Provide the [x, y] coordinate of the cell's center where the given text is located.  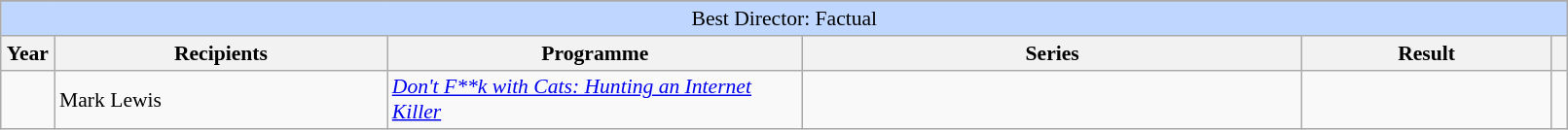
Mark Lewis [221, 99]
Don't F**k with Cats: Hunting an Internet Killer [596, 99]
Programme [596, 53]
Best Director: Factual [784, 18]
Year [27, 53]
Result [1426, 53]
Series [1053, 53]
Recipients [221, 53]
